Provide the [x, y] coordinate of the cell's center where the given text is located.  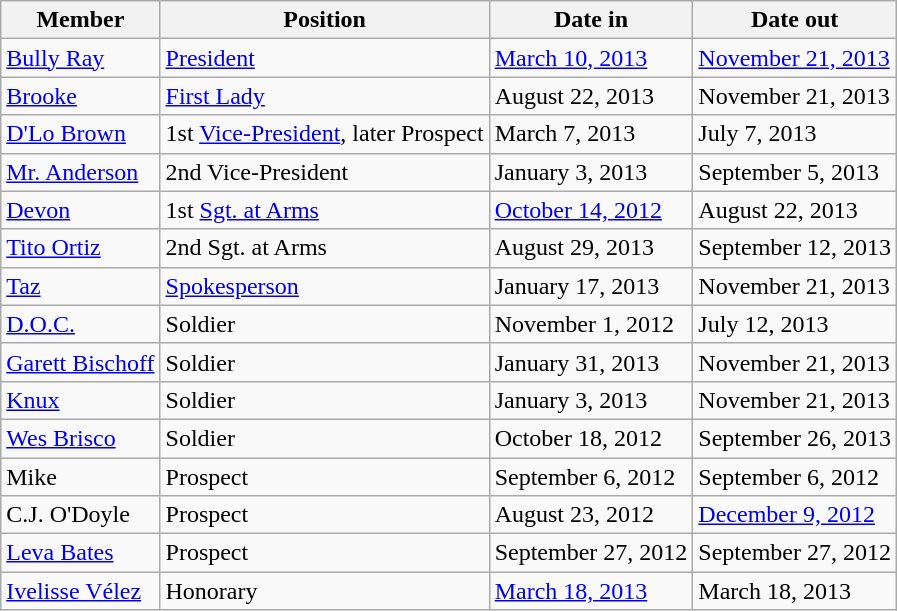
D.O.C. [80, 324]
Position [324, 20]
November 1, 2012 [591, 324]
September 5, 2013 [795, 172]
March 7, 2013 [591, 134]
August 23, 2012 [591, 515]
1st Sgt. at Arms [324, 210]
December 9, 2012 [795, 515]
Leva Bates [80, 553]
Mike [80, 477]
Tito Ortiz [80, 248]
September 26, 2013 [795, 438]
2nd Vice-President [324, 172]
Devon [80, 210]
March 10, 2013 [591, 58]
Garett Bischoff [80, 362]
Wes Brisco [80, 438]
D'Lo Brown [80, 134]
January 17, 2013 [591, 286]
July 12, 2013 [795, 324]
October 18, 2012 [591, 438]
January 31, 2013 [591, 362]
Taz [80, 286]
President [324, 58]
First Lady [324, 96]
C.J. O'Doyle [80, 515]
Spokesperson [324, 286]
Brooke [80, 96]
Date in [591, 20]
Knux [80, 400]
Ivelisse Vélez [80, 591]
Mr. Anderson [80, 172]
Honorary [324, 591]
1st Vice-President, later Prospect [324, 134]
October 14, 2012 [591, 210]
August 29, 2013 [591, 248]
Bully Ray [80, 58]
September 12, 2013 [795, 248]
Member [80, 20]
July 7, 2013 [795, 134]
Date out [795, 20]
2nd Sgt. at Arms [324, 248]
